Capture the cell that displays the provided text and extract its (X, Y) central coordinate. 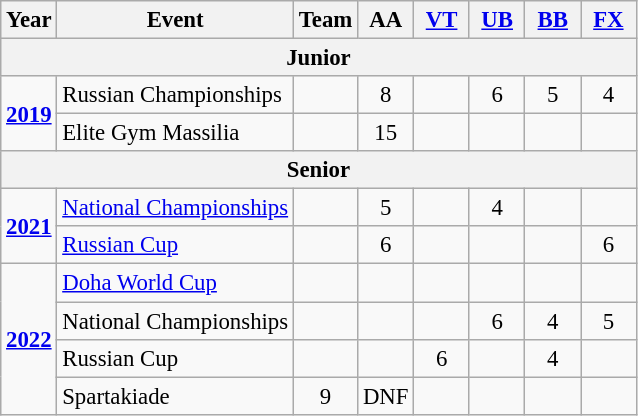
Year (29, 20)
15 (386, 133)
Team (325, 20)
Russian Championships (176, 95)
Spartakiade (176, 396)
FX (609, 20)
Junior (318, 58)
Senior (318, 170)
Elite Gym Massilia (176, 133)
2022 (29, 339)
2019 (29, 114)
UB (497, 20)
VT (442, 20)
8 (386, 95)
2021 (29, 226)
Event (176, 20)
Doha World Cup (176, 283)
BB (553, 20)
DNF (386, 396)
AA (386, 20)
9 (325, 396)
